Determine the [X, Y] coordinate at the center of the cell enclosing the given text.  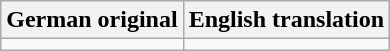
English translation [286, 20]
German original [92, 20]
